Provide the (x, y) coordinate of the cell's center where the given text is located.  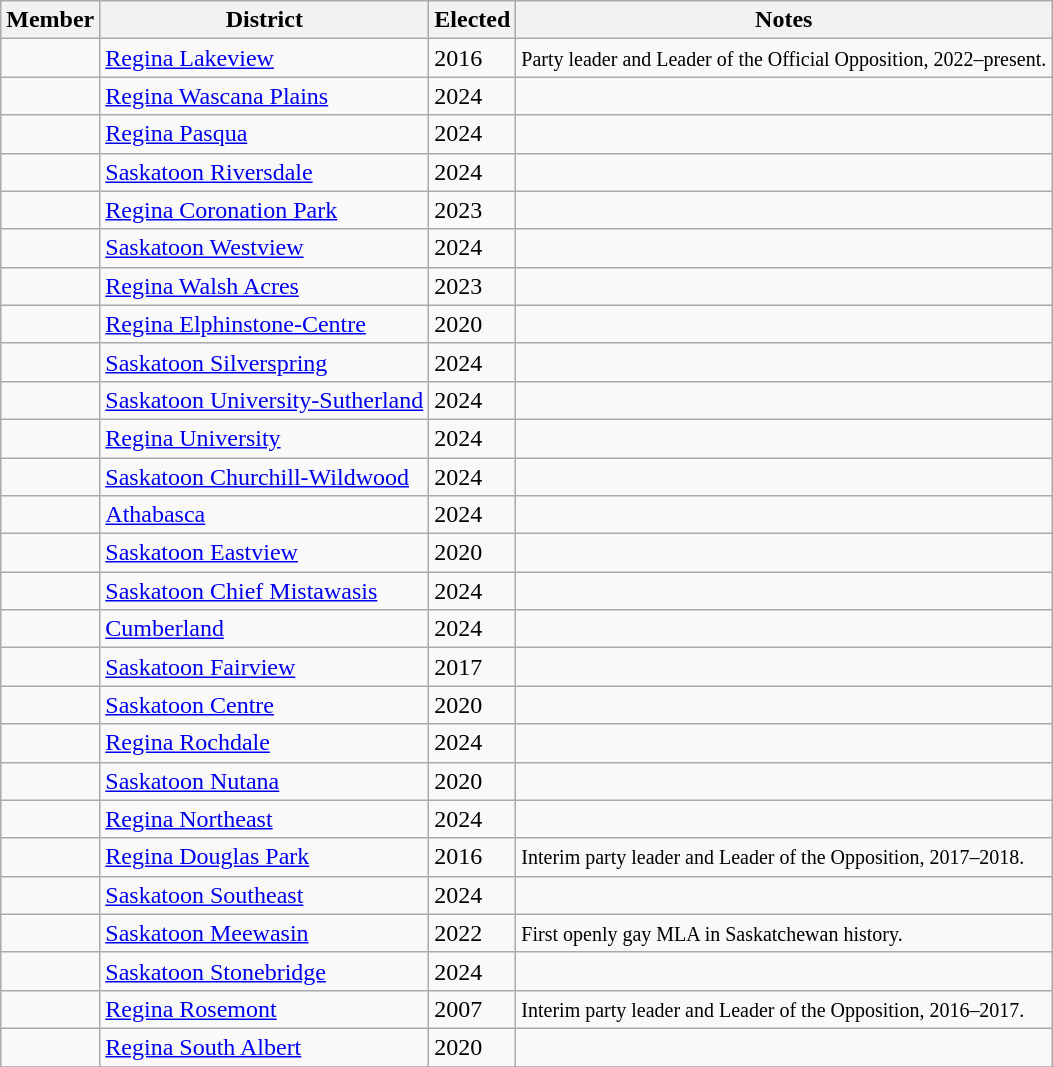
Saskatoon Fairview (264, 667)
Interim party leader and Leader of the Opposition, 2017–2018. (784, 857)
Saskatoon Southeast (264, 895)
First openly gay MLA in Saskatchewan history. (784, 933)
Saskatoon Chief Mistawasis (264, 591)
Saskatoon Eastview (264, 553)
Saskatoon University-Sutherland (264, 400)
Cumberland (264, 629)
2007 (472, 1009)
Regina Wascana Plains (264, 96)
Regina South Albert (264, 1047)
Saskatoon Silverspring (264, 362)
Member (50, 20)
Saskatoon Westview (264, 248)
Party leader and Leader of the Official Opposition, 2022–present. (784, 58)
Regina Walsh Acres (264, 286)
Regina Lakeview (264, 58)
Saskatoon Stonebridge (264, 971)
Regina Pasqua (264, 134)
Saskatoon Churchill-Wildwood (264, 477)
Elected (472, 20)
Regina Douglas Park (264, 857)
Regina Rosemont (264, 1009)
Regina University (264, 438)
Saskatoon Nutana (264, 781)
District (264, 20)
2017 (472, 667)
Regina Rochdale (264, 743)
Saskatoon Riversdale (264, 172)
Saskatoon Centre (264, 705)
Athabasca (264, 515)
Regina Coronation Park (264, 210)
Interim party leader and Leader of the Opposition, 2016–2017. (784, 1009)
2022 (472, 933)
Notes (784, 20)
Regina Northeast (264, 819)
Saskatoon Meewasin (264, 933)
Regina Elphinstone-Centre (264, 324)
